Search for the cell housing the specified text and yield its [x, y] center coordinate. 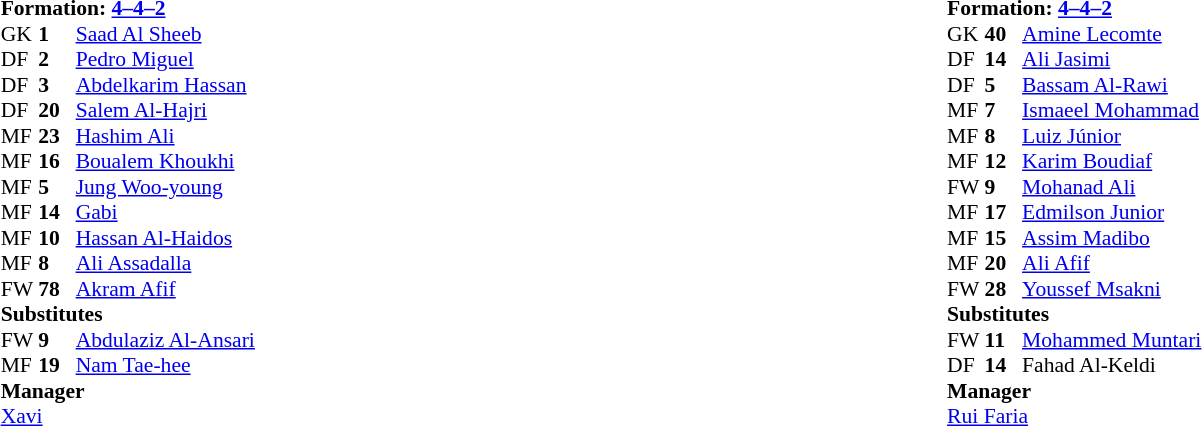
Amine Lecomte [1112, 34]
11 [1004, 340]
7 [1004, 111]
Youssef Msakni [1112, 289]
1 [57, 34]
Fahad Al-Keldi [1112, 365]
Ali Jasimi [1112, 59]
16 [57, 161]
Abdelkarim Hassan [166, 85]
10 [57, 238]
15 [1004, 238]
Gabi [166, 213]
40 [1004, 34]
3 [57, 85]
Ismaeel Mohammad [1112, 111]
Pedro Miguel [166, 59]
Nam Tae-hee [166, 365]
19 [57, 365]
Hassan Al-Haidos [166, 238]
Abdulaziz Al-Ansari [166, 340]
78 [57, 289]
Karim Boudiaf [1112, 161]
Mohanad Ali [1112, 187]
Saad Al Sheeb [166, 34]
Luiz Júnior [1112, 136]
Salem Al-Hajri [166, 111]
Boualem Khoukhi [166, 161]
17 [1004, 213]
Mohammed Muntari [1112, 340]
Bassam Al-Rawi [1112, 85]
Jung Woo-young [166, 187]
Assim Madibo [1112, 238]
28 [1004, 289]
Edmilson Junior [1112, 213]
Hashim Ali [166, 136]
23 [57, 136]
Akram Afif [166, 289]
Ali Afif [1112, 263]
2 [57, 59]
12 [1004, 161]
Ali Assadalla [166, 263]
